Identify which cell holds the provided text, then report its (X, Y) central coordinate. 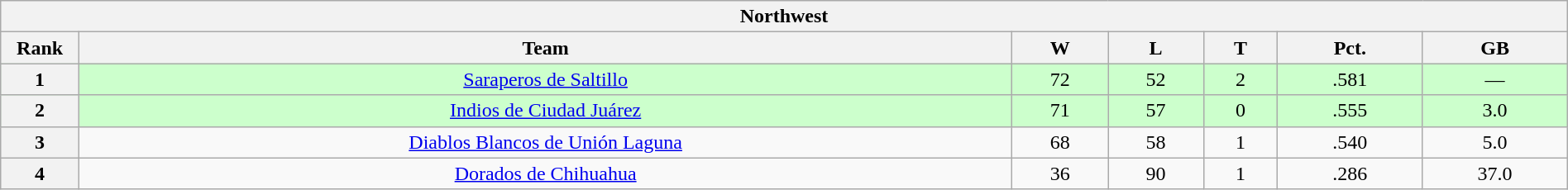
.540 (1350, 142)
Pct. (1350, 48)
68 (1060, 142)
Indios de Ciudad Juárez (545, 111)
52 (1156, 79)
Rank (40, 48)
37.0 (1495, 173)
3 (40, 142)
.555 (1350, 111)
71 (1060, 111)
5.0 (1495, 142)
58 (1156, 142)
57 (1156, 111)
.286 (1350, 173)
Northwest (784, 17)
GB (1495, 48)
— (1495, 79)
Saraperos de Saltillo (545, 79)
Team (545, 48)
72 (1060, 79)
4 (40, 173)
W (1060, 48)
Diablos Blancos de Unión Laguna (545, 142)
L (1156, 48)
3.0 (1495, 111)
0 (1241, 111)
Dorados de Chihuahua (545, 173)
90 (1156, 173)
T (1241, 48)
.581 (1350, 79)
36 (1060, 173)
